From the cell containing the given text, extract its center point as (X, Y) coordinate. 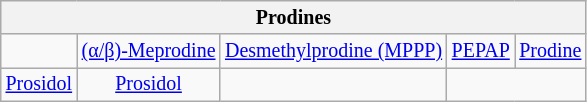
(α/β)-Meprodine (148, 52)
Desmethylprodine (MPPP) (334, 52)
Prodine (550, 52)
PEPAP (481, 52)
Prodines (294, 18)
